Capture the cell that displays the provided text and extract its [x, y] central coordinate. 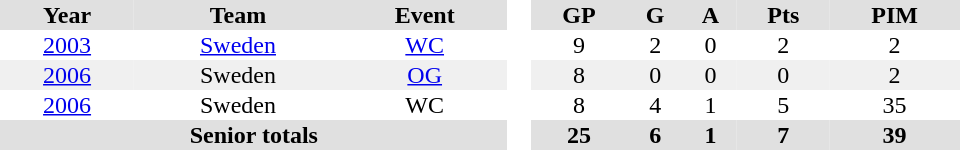
PIM [894, 15]
35 [894, 105]
G [656, 15]
39 [894, 135]
9 [579, 45]
5 [783, 105]
7 [783, 135]
GP [579, 15]
Senior totals [254, 135]
OG [425, 75]
2003 [67, 45]
Year [67, 15]
25 [579, 135]
Pts [783, 15]
Event [425, 15]
Team [238, 15]
4 [656, 105]
6 [656, 135]
A [711, 15]
